Output the [x, y] coordinate of the center of the cell containing the given text.  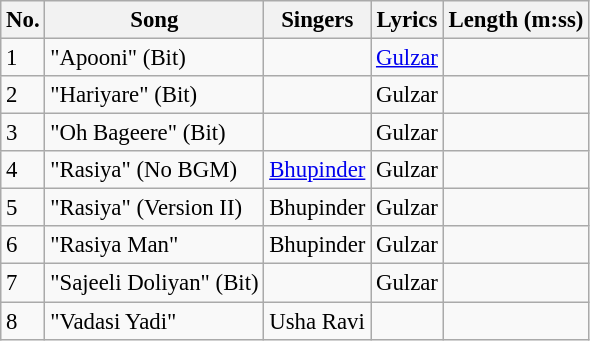
7 [23, 283]
"Hariyare" (Bit) [154, 95]
2 [23, 95]
Length (m:ss) [516, 20]
No. [23, 20]
5 [23, 208]
"Oh Bageere" (Bit) [154, 133]
Lyrics [408, 20]
"Vadasi Yadi" [154, 321]
"Apooni" (Bit) [154, 58]
8 [23, 321]
4 [23, 170]
"Rasiya" (No BGM) [154, 170]
Song [154, 20]
"Rasiya Man" [154, 245]
Usha Ravi [318, 321]
"Sajeeli Doliyan" (Bit) [154, 283]
3 [23, 133]
"Rasiya" (Version II) [154, 208]
Singers [318, 20]
1 [23, 58]
6 [23, 245]
